Scan for the cell matching the given text and deliver its [x, y] coordinate at center. 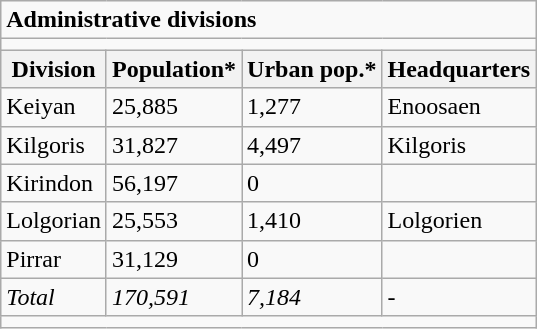
Total [54, 297]
4,497 [312, 145]
Kirindon [54, 183]
Pirrar [54, 259]
Lolgorian [54, 221]
31,129 [174, 259]
Administrative divisions [268, 20]
56,197 [174, 183]
Population* [174, 69]
Division [54, 69]
1,277 [312, 107]
170,591 [174, 297]
25,553 [174, 221]
25,885 [174, 107]
Keiyan [54, 107]
Enoosaen [459, 107]
- [459, 297]
Lolgorien [459, 221]
1,410 [312, 221]
Urban pop.* [312, 69]
31,827 [174, 145]
Headquarters [459, 69]
7,184 [312, 297]
